Identify which cell holds the provided text, then report its (X, Y) central coordinate. 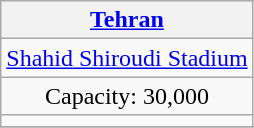
Shahid Shiroudi Stadium (127, 58)
Tehran (127, 20)
Capacity: 30,000 (127, 96)
